Search for the cell housing the specified text and yield its (x, y) center coordinate. 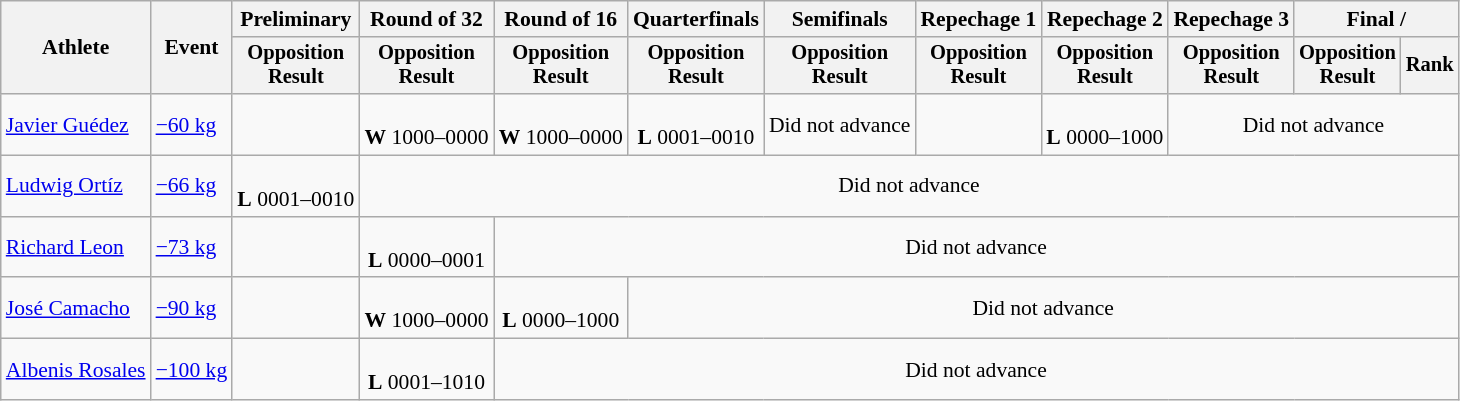
−73 kg (192, 248)
Repechage 1 (978, 19)
Repechage 3 (1231, 19)
−90 kg (192, 308)
Preliminary (296, 19)
Round of 16 (561, 19)
L 0001–1010 (426, 370)
Final / (1376, 19)
L 0000–0001 (426, 248)
José Camacho (76, 308)
Quarterfinals (696, 19)
Semifinals (840, 19)
Round of 32 (426, 19)
Rank (1430, 66)
Athlete (76, 48)
−100 kg (192, 370)
−66 kg (192, 186)
Javier Guédez (76, 124)
−60 kg (192, 124)
Ludwig Ortíz (76, 186)
Repechage 2 (1104, 19)
Richard Leon (76, 248)
Event (192, 48)
Albenis Rosales (76, 370)
